Provide the (X, Y) coordinate of the cell's center where the given text is located.  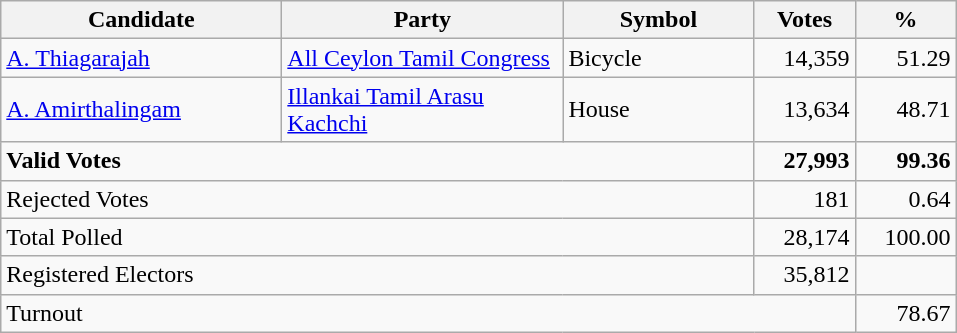
99.36 (906, 161)
Rejected Votes (378, 199)
A. Thiagarajah (142, 58)
Candidate (142, 20)
78.67 (906, 313)
Registered Electors (378, 275)
A. Amirthalingam (142, 110)
13,634 (804, 110)
Bicycle (658, 58)
Votes (804, 20)
28,174 (804, 237)
% (906, 20)
51.29 (906, 58)
0.64 (906, 199)
35,812 (804, 275)
All Ceylon Tamil Congress (422, 58)
Illankai Tamil Arasu Kachchi (422, 110)
Party (422, 20)
Valid Votes (378, 161)
Turnout (428, 313)
181 (804, 199)
House (658, 110)
Total Polled (378, 237)
27,993 (804, 161)
Symbol (658, 20)
100.00 (906, 237)
14,359 (804, 58)
48.71 (906, 110)
